Output the [x, y] coordinate of the center of the cell containing the given text.  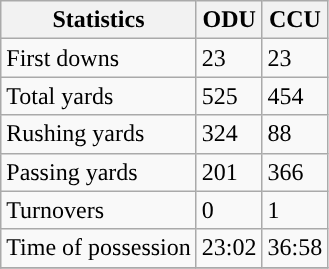
366 [295, 172]
First downs [99, 58]
201 [229, 172]
36:58 [295, 248]
23:02 [229, 248]
CCU [295, 20]
Passing yards [99, 172]
Total yards [99, 96]
ODU [229, 20]
Statistics [99, 20]
0 [229, 210]
Time of possession [99, 248]
88 [295, 134]
1 [295, 210]
525 [229, 96]
454 [295, 96]
324 [229, 134]
Turnovers [99, 210]
Rushing yards [99, 134]
